Provide the [X, Y] coordinate of the cell's center where the given text is located.  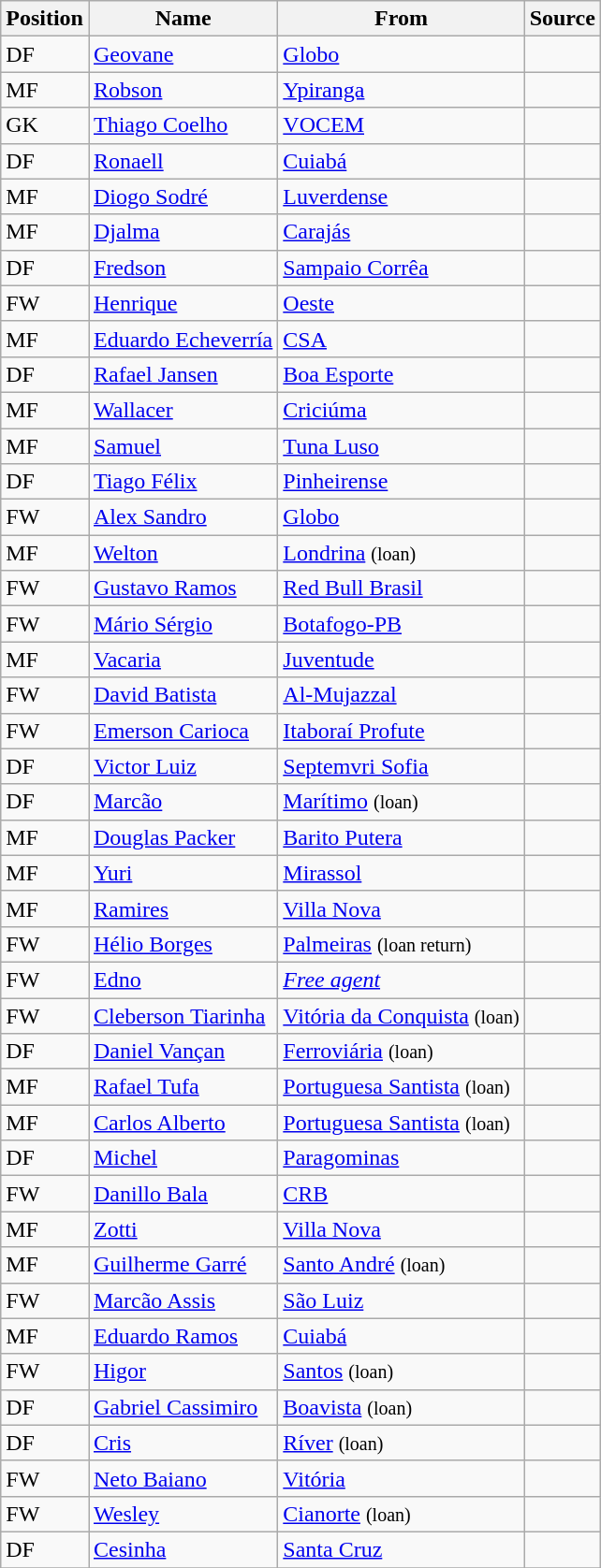
Name [183, 19]
Ypiranga [401, 90]
Djalma [183, 232]
Red Bull Brasil [401, 588]
Position [45, 19]
Pinheirense [401, 482]
Santa Cruz [401, 1549]
Al-Mujazzal [401, 695]
Danillo Bala [183, 1194]
Douglas Packer [183, 837]
VOCEM [401, 125]
Ferroviária (loan) [401, 1052]
Welton [183, 553]
Daniel Vançan [183, 1052]
Free agent [401, 980]
Ríver (loan) [401, 1443]
Carlos Alberto [183, 1123]
Marcão [183, 802]
Criciúma [401, 410]
Guilherme Garré [183, 1265]
São Luiz [401, 1300]
Victor Luiz [183, 766]
Marítimo (loan) [401, 802]
Gustavo Ramos [183, 588]
Sampaio Corrêa [401, 268]
Michel [183, 1158]
Tiago Félix [183, 482]
Boavista (loan) [401, 1407]
Marcão Assis [183, 1300]
Emerson Carioca [183, 731]
Paragominas [401, 1158]
Higor [183, 1372]
CRB [401, 1194]
Boa Esporte [401, 374]
Gabriel Cassimiro [183, 1407]
Vacaria [183, 660]
Hélio Borges [183, 944]
Juventude [401, 660]
Botafogo-PB [401, 624]
Santos (loan) [401, 1372]
Alex Sandro [183, 517]
Thiago Coelho [183, 125]
Cianorte (loan) [401, 1514]
Cesinha [183, 1549]
Palmeiras (loan return) [401, 944]
Rafael Jansen [183, 374]
Itaboraí Profute [401, 731]
Barito Putera [401, 837]
Geovane [183, 54]
Zotti [183, 1229]
Yuri [183, 873]
Diogo Sodré [183, 196]
Samuel [183, 446]
Robson [183, 90]
Source [562, 19]
Vitória da Conquista (loan) [401, 1015]
Vitória [401, 1478]
Ramires [183, 908]
Mário Sérgio [183, 624]
Oeste [401, 303]
Fredson [183, 268]
Wesley [183, 1514]
Neto Baiano [183, 1478]
Eduardo Ramos [183, 1336]
Rafael Tufa [183, 1087]
David Batista [183, 695]
Santo André (loan) [401, 1265]
GK [45, 125]
Mirassol [401, 873]
Luverdense [401, 196]
Septemvri Sofia [401, 766]
Henrique [183, 303]
Eduardo Echeverría [183, 339]
From [401, 19]
Tuna Luso [401, 446]
CSA [401, 339]
Edno [183, 980]
Cris [183, 1443]
Carajás [401, 232]
Ronaell [183, 161]
Wallacer [183, 410]
Cleberson Tiarinha [183, 1015]
Londrina (loan) [401, 553]
